Pinpoint the cell where the given text exists, returning its [x, y] midpoint coordinate. 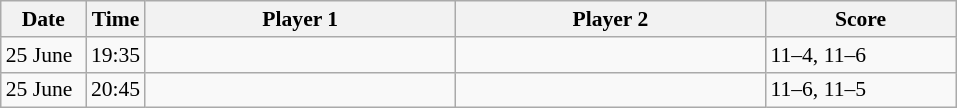
11–4, 11–6 [860, 55]
19:35 [116, 55]
Time [116, 19]
20:45 [116, 90]
Date [44, 19]
11–6, 11–5 [860, 90]
Score [860, 19]
Player 2 [610, 19]
Player 1 [300, 19]
